From the cell containing the given text, extract its center point as (x, y) coordinate. 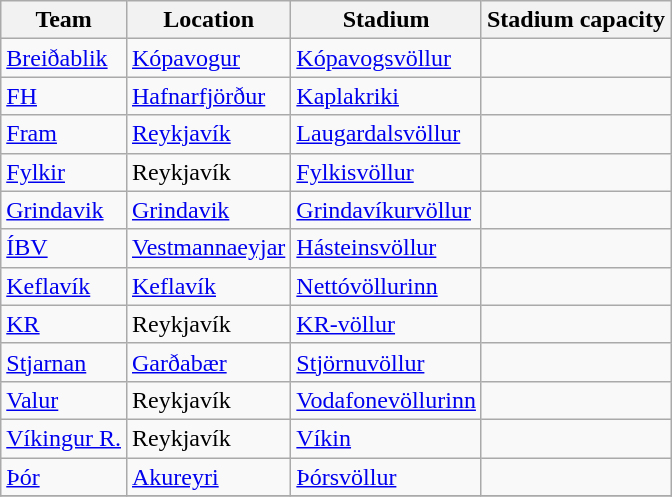
Stadium (386, 20)
Nettóvöllurinn (386, 286)
Hásteinsvöllur (386, 248)
Þórsvöllur (386, 477)
Kópavogur (208, 58)
Laugardalsvöllur (386, 134)
Stadium capacity (576, 20)
Stjarnan (64, 362)
Team (64, 20)
Vestmannaeyjar (208, 248)
Stjörnuvöllur (386, 362)
KR-völlur (386, 324)
Grindavíkurvöllur (386, 210)
Fylkir (64, 172)
ÍBV (64, 248)
Location (208, 20)
Vodafonevöllurinn (386, 400)
Garðabær (208, 362)
Breiðablik (64, 58)
Valur (64, 400)
Fylkisvöllur (386, 172)
Þór (64, 477)
Víkin (386, 438)
Kópavogsvöllur (386, 58)
Hafnarfjörður (208, 96)
Fram (64, 134)
FH (64, 96)
Kaplakriki (386, 96)
Víkingur R. (64, 438)
KR (64, 324)
Akureyri (208, 477)
